Pinpoint the cell where the given text exists, returning its (X, Y) midpoint coordinate. 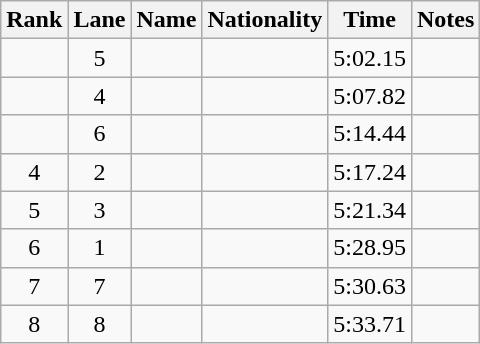
Rank (34, 20)
5:28.95 (370, 248)
Nationality (265, 20)
3 (100, 210)
5:33.71 (370, 324)
Time (370, 20)
5:07.82 (370, 96)
5:21.34 (370, 210)
5:14.44 (370, 134)
5:17.24 (370, 172)
Notes (445, 20)
5:30.63 (370, 286)
1 (100, 248)
Lane (100, 20)
5:02.15 (370, 58)
Name (166, 20)
2 (100, 172)
